Pinpoint the cell where the given text exists, returning its (x, y) midpoint coordinate. 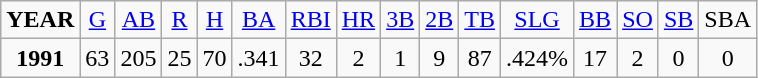
70 (214, 58)
TB (480, 20)
H (214, 20)
87 (480, 58)
SLG (538, 20)
32 (310, 58)
BA (258, 20)
R (180, 20)
HR (358, 20)
.341 (258, 58)
RBI (310, 20)
205 (138, 58)
SB (678, 20)
3B (400, 20)
25 (180, 58)
BB (596, 20)
SBA (728, 20)
17 (596, 58)
1991 (40, 58)
YEAR (40, 20)
2B (440, 20)
G (98, 20)
9 (440, 58)
63 (98, 58)
SO (638, 20)
.424% (538, 58)
AB (138, 20)
1 (400, 58)
